From the cell containing the given text, extract its center point as [X, Y] coordinate. 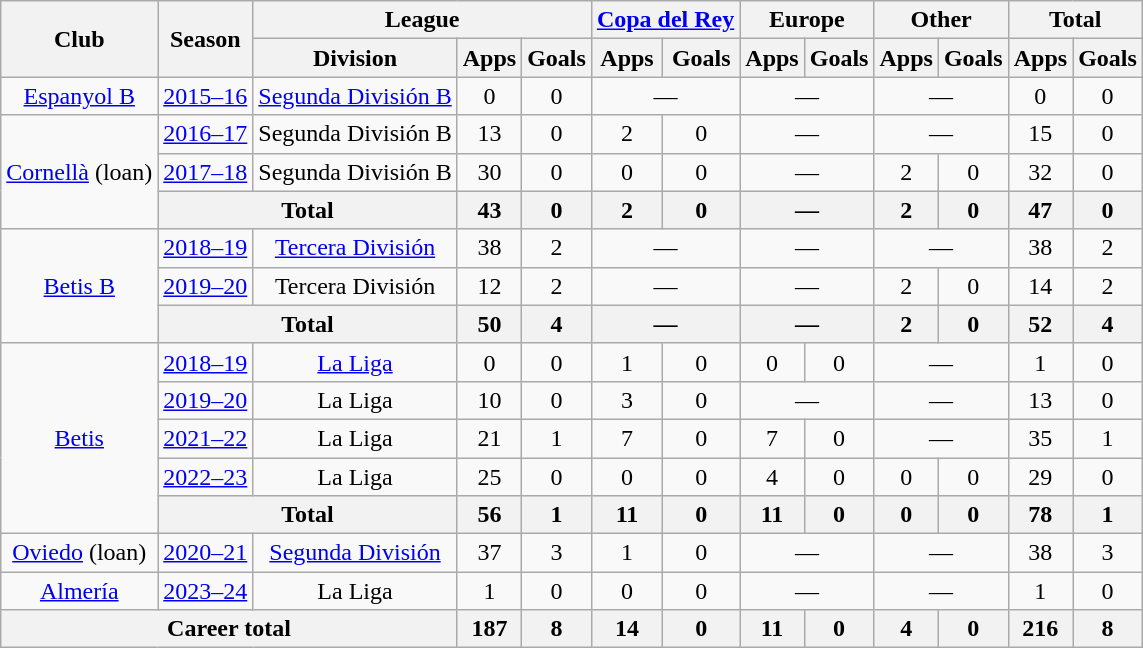
47 [1040, 210]
2022–23 [206, 477]
2020–21 [206, 553]
78 [1040, 515]
Segunda División [355, 553]
35 [1040, 438]
Cornellà (loan) [80, 172]
50 [489, 324]
Division [355, 58]
15 [1040, 134]
21 [489, 438]
216 [1040, 629]
2016–17 [206, 134]
Oviedo (loan) [80, 553]
12 [489, 286]
2023–24 [206, 591]
37 [489, 553]
Betis [80, 438]
32 [1040, 172]
Club [80, 39]
2021–22 [206, 438]
30 [489, 172]
Career total [229, 629]
56 [489, 515]
10 [489, 400]
League [422, 20]
Other [941, 20]
43 [489, 210]
2017–18 [206, 172]
Europe [807, 20]
Espanyol B [80, 96]
Betis B [80, 286]
Copa del Rey [665, 20]
25 [489, 477]
2015–16 [206, 96]
52 [1040, 324]
Almería [80, 591]
Season [206, 39]
29 [1040, 477]
187 [489, 629]
